Find where the given text appears and provide that cell's center as [x, y] coordinate. 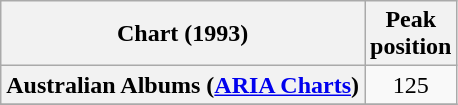
Chart (1993) [183, 34]
125 [411, 85]
Peakposition [411, 34]
Australian Albums (ARIA Charts) [183, 85]
